Return the (X, Y) coordinate for the center point of the cell that contains the specified text.  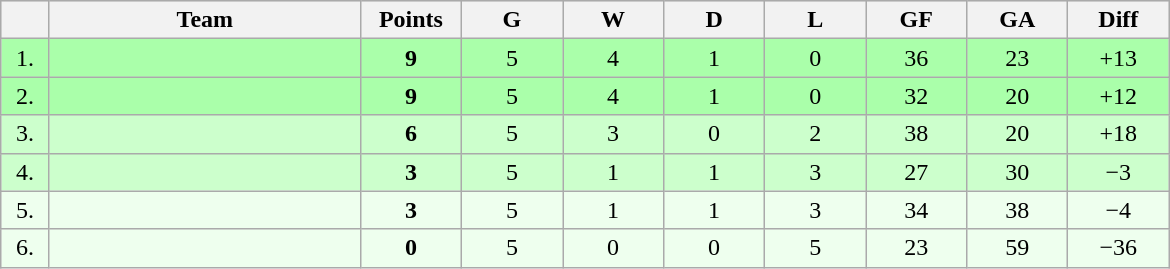
30 (1018, 172)
36 (916, 58)
27 (916, 172)
+18 (1118, 134)
6. (26, 248)
D (714, 20)
Diff (1118, 20)
L (816, 20)
+12 (1118, 96)
Team (204, 20)
34 (916, 210)
59 (1018, 248)
GA (1018, 20)
3. (26, 134)
4. (26, 172)
6 (410, 134)
1. (26, 58)
2. (26, 96)
−3 (1118, 172)
−4 (1118, 210)
2 (816, 134)
G (512, 20)
32 (916, 96)
5. (26, 210)
W (612, 20)
GF (916, 20)
+13 (1118, 58)
Points (410, 20)
−36 (1118, 248)
